Capture the cell that displays the provided text and extract its (X, Y) central coordinate. 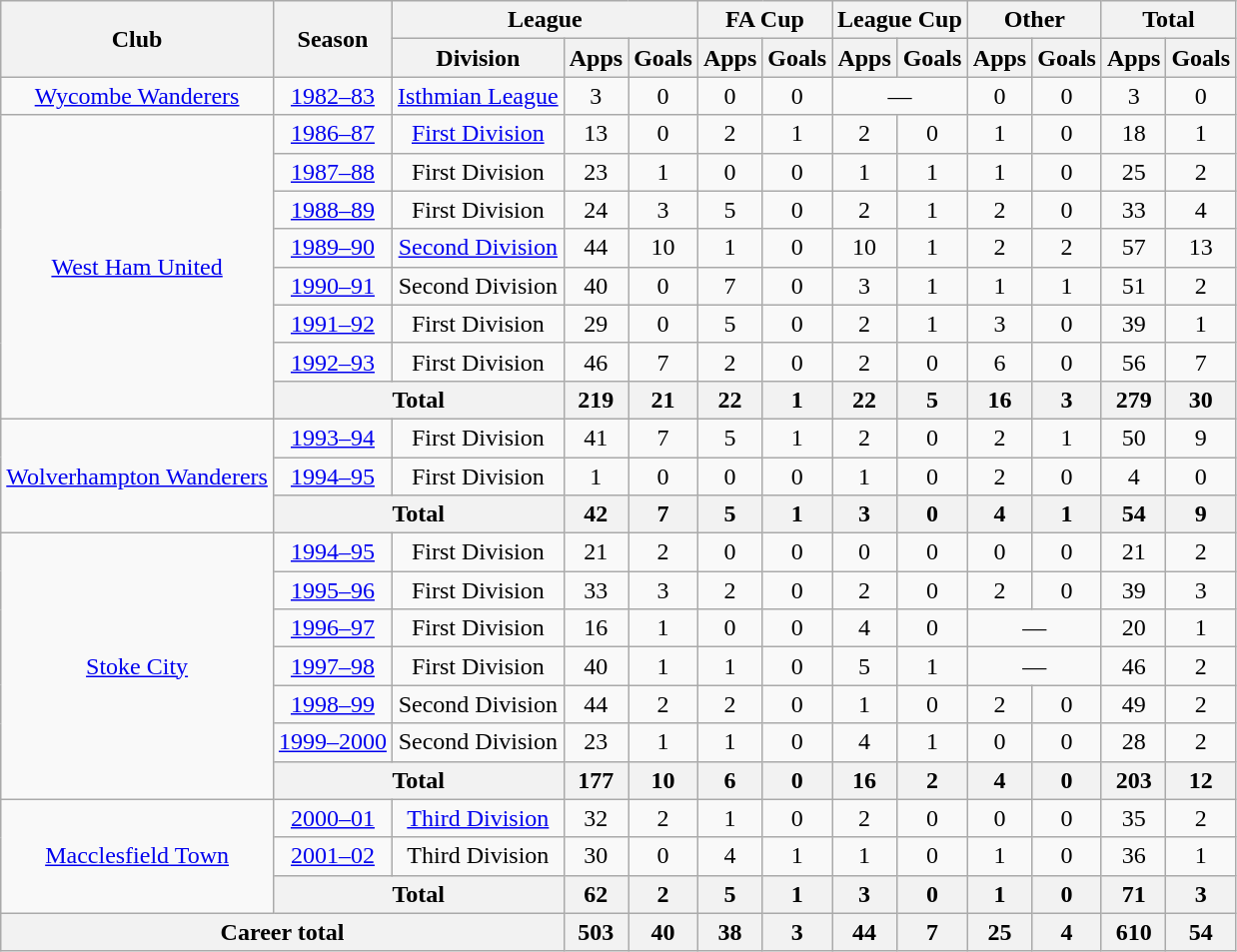
Isthmian League (478, 96)
2001–02 (332, 856)
1991–92 (332, 324)
2000–01 (332, 818)
50 (1133, 438)
Division (478, 58)
1987–88 (332, 172)
1988–89 (332, 210)
Club (138, 39)
56 (1133, 362)
Season (332, 39)
503 (596, 932)
12 (1201, 780)
219 (596, 400)
32 (596, 818)
49 (1133, 704)
1999–2000 (332, 742)
League (545, 20)
Macclesfield Town (138, 856)
Wycombe Wanderers (138, 96)
38 (729, 932)
1998–99 (332, 704)
62 (596, 894)
35 (1133, 818)
18 (1133, 134)
Other (1034, 20)
Career total (282, 932)
1990–91 (332, 286)
36 (1133, 856)
24 (596, 210)
279 (1133, 400)
51 (1133, 286)
42 (596, 514)
1993–94 (332, 438)
20 (1133, 628)
29 (596, 324)
1995–96 (332, 590)
177 (596, 780)
Wolverhampton Wanderers (138, 476)
1997–98 (332, 666)
FA Cup (764, 20)
41 (596, 438)
Stoke City (138, 666)
57 (1133, 248)
1982–83 (332, 96)
1992–93 (332, 362)
West Ham United (138, 267)
1989–90 (332, 248)
71 (1133, 894)
28 (1133, 742)
1996–97 (332, 628)
203 (1133, 780)
610 (1133, 932)
League Cup (900, 20)
1986–87 (332, 134)
